Identify which cell holds the provided text, then report its [x, y] central coordinate. 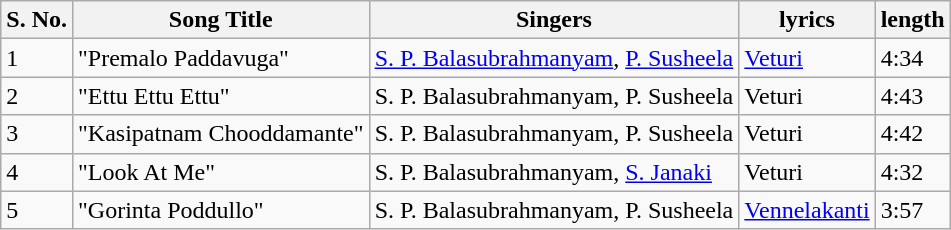
3 [37, 134]
"Premalo Paddavuga" [220, 58]
S. P. Balasubrahmanyam, S. Janaki [554, 172]
Singers [554, 20]
length [912, 20]
4:34 [912, 58]
4:42 [912, 134]
lyrics [807, 20]
4:32 [912, 172]
"Gorinta Poddullo" [220, 210]
5 [37, 210]
1 [37, 58]
"Look At Me" [220, 172]
Vennelakanti [807, 210]
2 [37, 96]
Song Title [220, 20]
4 [37, 172]
S. No. [37, 20]
"Kasipatnam Chooddamante" [220, 134]
3:57 [912, 210]
"Ettu Ettu Ettu" [220, 96]
4:43 [912, 96]
